Detect which cell encompasses the target text, then output its [X, Y] center coordinate. 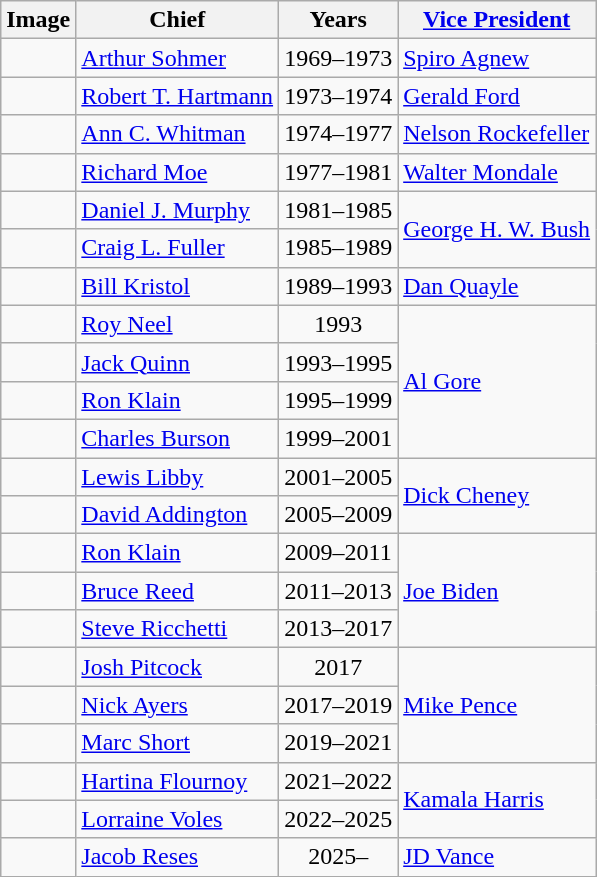
1999–2001 [338, 438]
Daniel J. Murphy [178, 210]
1974–1977 [338, 134]
2022–2025 [338, 819]
1985–1989 [338, 248]
Arthur Sohmer [178, 58]
Mike Pence [497, 705]
Chief [178, 20]
Joe Biden [497, 591]
David Addington [178, 515]
George H. W. Bush [497, 229]
Kamala Harris [497, 800]
Roy Neel [178, 324]
Jacob Reses [178, 857]
Dick Cheney [497, 496]
2021–2022 [338, 781]
Richard Moe [178, 172]
Walter Mondale [497, 172]
Bruce Reed [178, 591]
Craig L. Fuller [178, 248]
Ann C. Whitman [178, 134]
1993 [338, 324]
1969–1973 [338, 58]
1993–1995 [338, 362]
Vice President [497, 20]
Al Gore [497, 381]
Bill Kristol [178, 286]
Josh Pitcock [178, 667]
2011–2013 [338, 591]
Marc Short [178, 743]
1989–1993 [338, 286]
Charles Burson [178, 438]
Jack Quinn [178, 362]
Nick Ayers [178, 705]
2017–2019 [338, 705]
Dan Quayle [497, 286]
2005–2009 [338, 515]
2025– [338, 857]
Lorraine Voles [178, 819]
Gerald Ford [497, 96]
2013–2017 [338, 629]
JD Vance [497, 857]
1977–1981 [338, 172]
Spiro Agnew [497, 58]
Lewis Libby [178, 477]
2001–2005 [338, 477]
Years [338, 20]
Nelson Rockefeller [497, 134]
Robert T. Hartmann [178, 96]
Image [38, 20]
1981–1985 [338, 210]
1995–1999 [338, 400]
Hartina Flournoy [178, 781]
Steve Ricchetti [178, 629]
2017 [338, 667]
2019–2021 [338, 743]
2009–2011 [338, 553]
1973–1974 [338, 96]
